For the text-containing cell, return its midpoint in [X, Y] coordinate format. 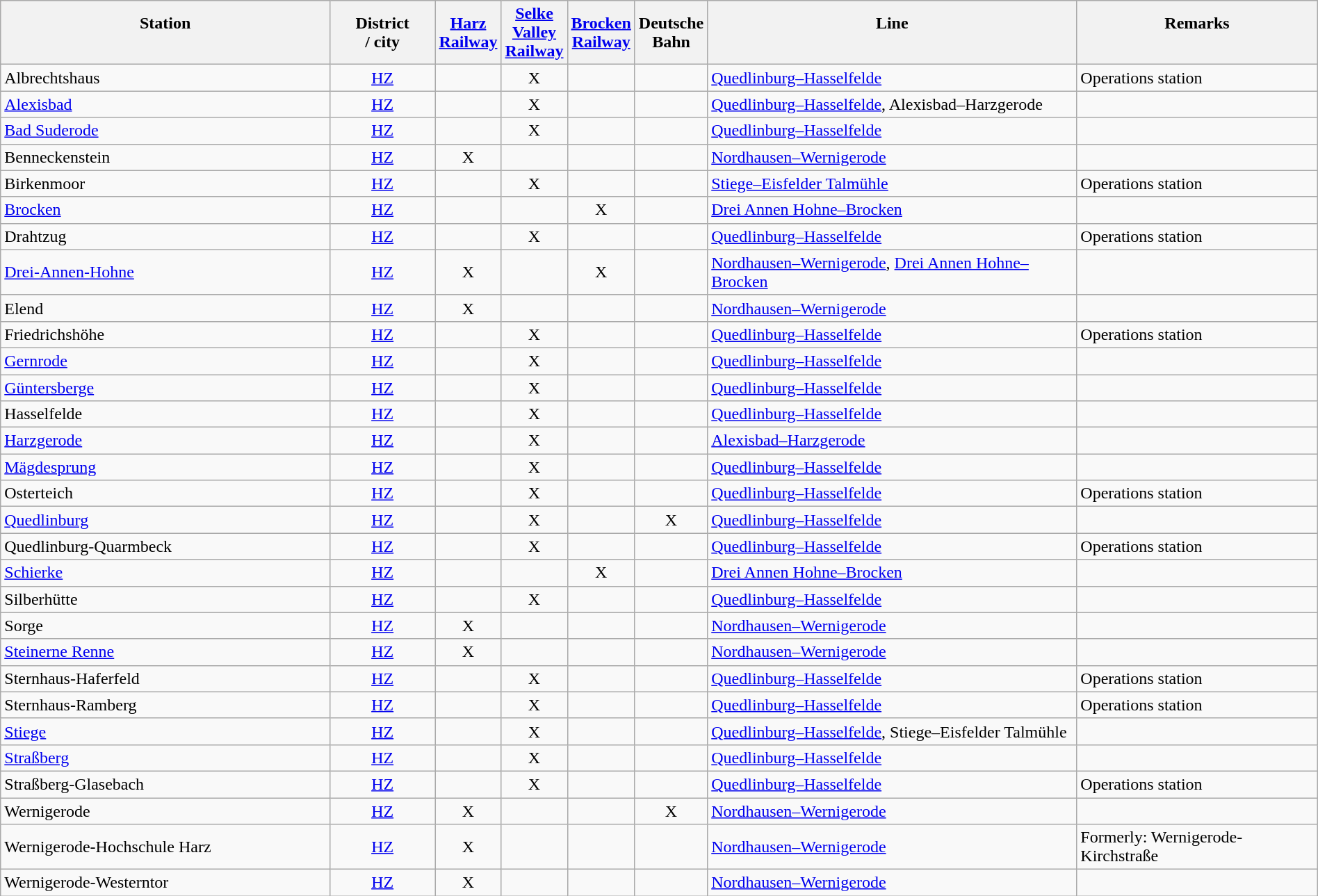
Sternhaus-Ramberg [165, 705]
Wernigerode [165, 811]
Steinerne Renne [165, 652]
Sorge [165, 626]
Drei-Annen-Hohne [165, 272]
Friedrichshöhe [165, 334]
Benneckenstein [165, 157]
Stiege [165, 731]
Quedlinburg–Hasselfelde, Stiege–Eisfelder Talmühle [893, 731]
Straßberg [165, 758]
Straßberg-Glasebach [165, 784]
Silberhütte [165, 599]
Quedlinburg [165, 520]
Wernigerode-Hochschule Harz [165, 847]
Güntersberge [165, 387]
Quedlinburg–Hasselfelde, Alexisbad–Harzgerode [893, 104]
HarzRailway [469, 33]
BrockenRailway [601, 33]
Nordhausen–Wernigerode, Drei Annen Hohne–Brocken [893, 272]
Mägdesprung [165, 467]
Elend [165, 308]
Sternhaus-Haferfeld [165, 678]
District/ city [382, 33]
Schierke [165, 573]
Bad Suderode [165, 131]
Wernigerode-Westerntor [165, 883]
Selke ValleyRailway [534, 33]
Stiege–Eisfelder Talmühle [893, 184]
Harzgerode [165, 441]
Station [165, 33]
DeutscheBahn [671, 33]
Alexisbad–Harzgerode [893, 441]
Brocken [165, 210]
Birkenmoor [165, 184]
Formerly: Wernigerode-Kirchstraße [1197, 847]
Quedlinburg-Quarmbeck [165, 546]
Hasselfelde [165, 414]
Line [893, 33]
Alexisbad [165, 104]
Albrechtshaus [165, 78]
Drahtzug [165, 236]
Osterteich [165, 494]
Remarks [1197, 33]
Gernrode [165, 361]
